Determine the [X, Y] coordinate at the center of the cell enclosing the given text.  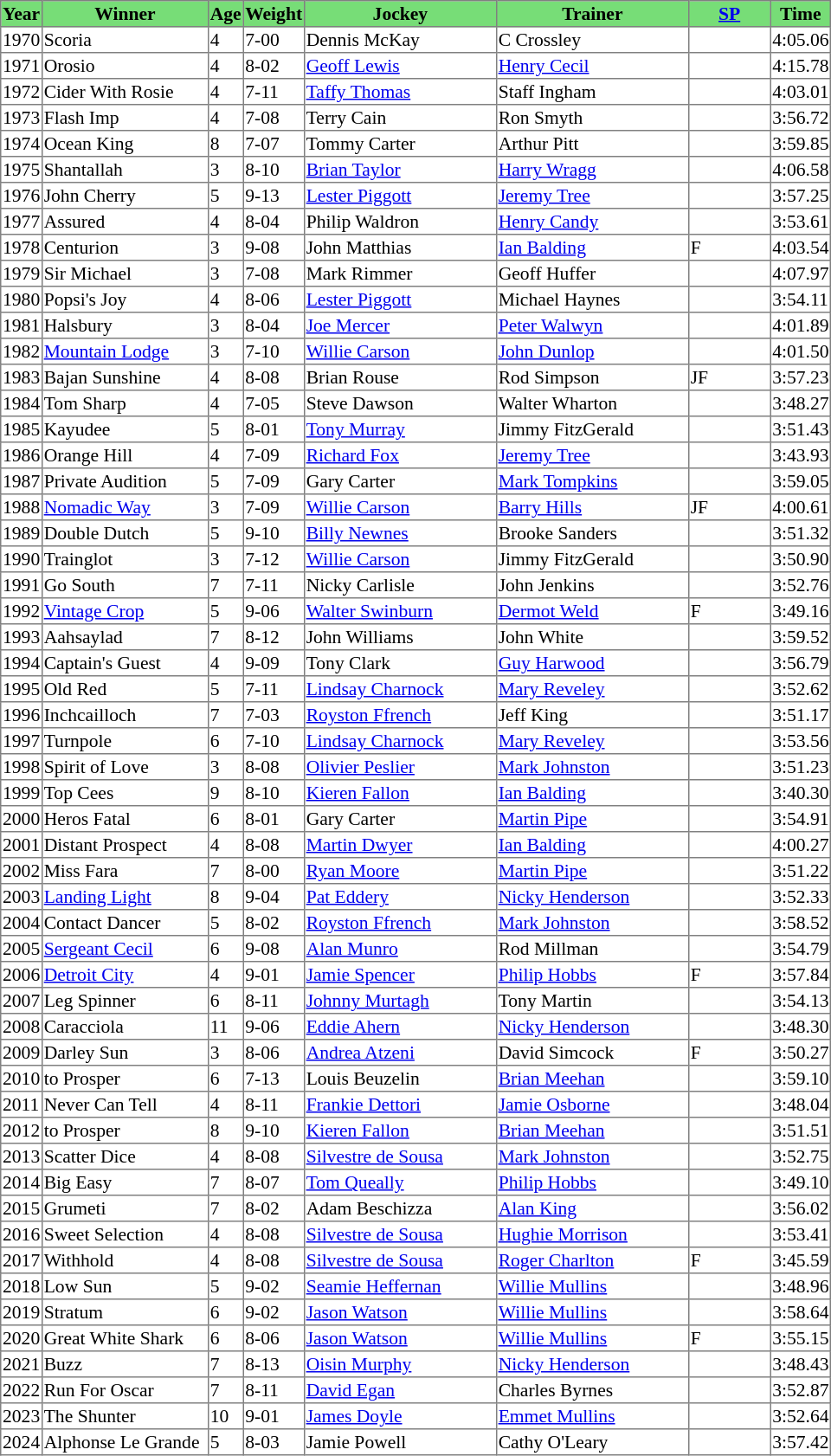
2011 [22, 1105]
1981 [22, 325]
3:45.59 [801, 1260]
C Crossley [592, 40]
7-13 [274, 1079]
The Shunter [125, 1416]
David Egan [400, 1390]
John Jenkins [592, 585]
Contact Dancer [125, 923]
Henry Cecil [592, 66]
Jamie Osborne [592, 1105]
Orange Hill [125, 455]
2018 [22, 1286]
3:48.30 [801, 1027]
9-09 [274, 663]
3:51.43 [801, 429]
Spirit of Love [125, 767]
2023 [22, 1416]
Detroit City [125, 975]
Winner [125, 14]
1992 [22, 611]
Turnpole [125, 741]
Billy Newnes [400, 533]
Go South [125, 585]
Walter Wharton [592, 403]
1993 [22, 637]
3:56.02 [801, 1208]
Dermot Weld [592, 611]
Louis Beuzelin [400, 1079]
3:57.42 [801, 1442]
2010 [22, 1079]
Trainglot [125, 559]
1989 [22, 533]
7-07 [274, 144]
3:53.61 [801, 222]
Seamie Heffernan [400, 1286]
1970 [22, 40]
Rod Simpson [592, 377]
Low Sun [125, 1286]
Run For Oscar [125, 1390]
Olivier Peslier [400, 767]
Hughie Morrison [592, 1234]
Nomadic Way [125, 507]
8-07 [274, 1182]
3:48.27 [801, 403]
Cathy O'Leary [592, 1442]
2009 [22, 1053]
4:03.01 [801, 92]
8-00 [274, 871]
Adam Beschizza [400, 1208]
Nicky Carlisle [400, 585]
Trainer [592, 14]
Staff Ingham [592, 92]
Jamie Spencer [400, 975]
1971 [22, 66]
3:51.32 [801, 533]
Jeff King [592, 715]
Assured [125, 222]
3:56.79 [801, 663]
2007 [22, 1001]
3:54.91 [801, 819]
Alan King [592, 1208]
2022 [22, 1390]
2021 [22, 1364]
Oisin Murphy [400, 1364]
2013 [22, 1156]
3:52.64 [801, 1416]
Tony Martin [592, 1001]
3:58.52 [801, 923]
Alan Munro [400, 949]
Roger Charlton [592, 1260]
1990 [22, 559]
Leg Spinner [125, 1001]
Emmet Mullins [592, 1416]
3:54.13 [801, 1001]
David Simcock [592, 1053]
Aahsaylad [125, 637]
3:52.76 [801, 585]
Tom Queally [400, 1182]
Kayudee [125, 429]
3:51.22 [801, 871]
3:40.30 [801, 793]
Geoff Lewis [400, 66]
3:59.52 [801, 637]
Richard Fox [400, 455]
3:57.84 [801, 975]
2003 [22, 897]
4:15.78 [801, 66]
John Williams [400, 637]
1976 [22, 196]
3:50.90 [801, 559]
Alphonse Le Grande [125, 1442]
1985 [22, 429]
Withhold [125, 1260]
3:52.62 [801, 689]
Scatter Dice [125, 1156]
Arthur Pitt [592, 144]
Mark Rimmer [400, 274]
2000 [22, 819]
1983 [22, 377]
9-04 [274, 897]
3:57.23 [801, 377]
Terry Cain [400, 118]
1979 [22, 274]
Geoff Huffer [592, 274]
4:07.97 [801, 274]
7-03 [274, 715]
Buzz [125, 1364]
Mark Tompkins [592, 481]
Martin Dwyer [400, 845]
4:06.58 [801, 170]
2019 [22, 1312]
Michael Haynes [592, 300]
Big Easy [125, 1182]
1995 [22, 689]
9 [225, 793]
Landing Light [125, 897]
Double Dutch [125, 533]
3:57.25 [801, 196]
Never Can Tell [125, 1105]
Peter Walwyn [592, 325]
Ryan Moore [400, 871]
Inchcailloch [125, 715]
Grumeti [125, 1208]
3:55.15 [801, 1338]
3:54.11 [801, 300]
Year [22, 14]
3:48.96 [801, 1286]
3:59.10 [801, 1079]
Great White Shark [125, 1338]
2012 [22, 1131]
3:48.04 [801, 1105]
Johnny Murtagh [400, 1001]
Pat Eddery [400, 897]
1973 [22, 118]
8-12 [274, 637]
Taffy Thomas [400, 92]
3:49.16 [801, 611]
10 [225, 1416]
Ron Smyth [592, 118]
3:59.05 [801, 481]
Darley Sun [125, 1053]
2004 [22, 923]
2005 [22, 949]
Tony Clark [400, 663]
Joe Mercer [400, 325]
Jockey [400, 14]
Scoria [125, 40]
3:54.79 [801, 949]
Charles Byrnes [592, 1390]
1987 [22, 481]
Frankie Dettori [400, 1105]
3:49.10 [801, 1182]
4:01.50 [801, 351]
1994 [22, 663]
3:51.17 [801, 715]
Rod Millman [592, 949]
3:52.87 [801, 1390]
Sweet Selection [125, 1234]
4:05.06 [801, 40]
1980 [22, 300]
3:53.41 [801, 1234]
Top Cees [125, 793]
3:59.85 [801, 144]
Philip Waldron [400, 222]
James Doyle [400, 1416]
Henry Candy [592, 222]
3:52.75 [801, 1156]
Flash Imp [125, 118]
8-13 [274, 1364]
Centurion [125, 248]
1977 [22, 222]
Brian Taylor [400, 170]
1982 [22, 351]
7-12 [274, 559]
Jamie Powell [400, 1442]
Brian Rouse [400, 377]
1984 [22, 403]
Halsbury [125, 325]
Private Audition [125, 481]
Orosio [125, 66]
7-05 [274, 403]
1978 [22, 248]
Sergeant Cecil [125, 949]
Weight [274, 14]
3:58.64 [801, 1312]
2008 [22, 1027]
1998 [22, 767]
2024 [22, 1442]
3:53.56 [801, 741]
John Cherry [125, 196]
2015 [22, 1208]
4:00.27 [801, 845]
Brooke Sanders [592, 533]
1974 [22, 144]
Caracciola [125, 1027]
3:43.93 [801, 455]
2017 [22, 1260]
Ocean King [125, 144]
Captain's Guest [125, 663]
Cider With Rosie [125, 92]
Tony Murray [400, 429]
3:51.23 [801, 767]
2016 [22, 1234]
Andrea Atzeni [400, 1053]
3:56.72 [801, 118]
9-13 [274, 196]
Sir Michael [125, 274]
1975 [22, 170]
11 [225, 1027]
Vintage Crop [125, 611]
1996 [22, 715]
4:00.61 [801, 507]
Steve Dawson [400, 403]
Mountain Lodge [125, 351]
Eddie Ahern [400, 1027]
Tom Sharp [125, 403]
1997 [22, 741]
Stratum [125, 1312]
Dennis McKay [400, 40]
3:51.51 [801, 1131]
Barry Hills [592, 507]
1988 [22, 507]
John Dunlop [592, 351]
1972 [22, 92]
John Matthias [400, 248]
Walter Swinburn [400, 611]
Guy Harwood [592, 663]
Popsi's Joy [125, 300]
John White [592, 637]
2014 [22, 1182]
2002 [22, 871]
Bajan Sunshine [125, 377]
Harry Wragg [592, 170]
2001 [22, 845]
Miss Fara [125, 871]
Tommy Carter [400, 144]
1986 [22, 455]
8-03 [274, 1442]
Distant Prospect [125, 845]
1999 [22, 793]
Heros Fatal [125, 819]
2006 [22, 975]
Age [225, 14]
Old Red [125, 689]
3:50.27 [801, 1053]
Shantallah [125, 170]
7-00 [274, 40]
3:48.43 [801, 1364]
3:52.33 [801, 897]
1991 [22, 585]
2020 [22, 1338]
4:01.89 [801, 325]
SP [729, 14]
Time [801, 14]
4:03.54 [801, 248]
